Determine the (x, y) coordinate at the center of the cell enclosing the given text.  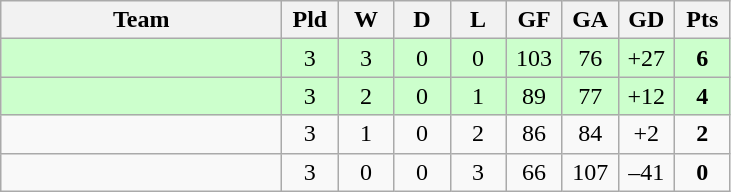
86 (534, 134)
66 (534, 172)
D (422, 20)
Pld (310, 20)
Pts (702, 20)
103 (534, 58)
76 (590, 58)
GF (534, 20)
77 (590, 96)
89 (534, 96)
–41 (646, 172)
GA (590, 20)
107 (590, 172)
+27 (646, 58)
+12 (646, 96)
6 (702, 58)
GD (646, 20)
L (478, 20)
84 (590, 134)
4 (702, 96)
+2 (646, 134)
W (366, 20)
Team (142, 20)
